Detect which cell encompasses the target text, then output its [X, Y] center coordinate. 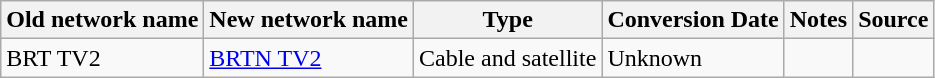
Source [894, 20]
Conversion Date [693, 20]
BRTN TV2 [309, 58]
Old network name [102, 20]
New network name [309, 20]
BRT TV2 [102, 58]
Unknown [693, 58]
Notes [818, 20]
Cable and satellite [508, 58]
Type [508, 20]
